Provide the [X, Y] coordinate of the cell's center where the given text is located.  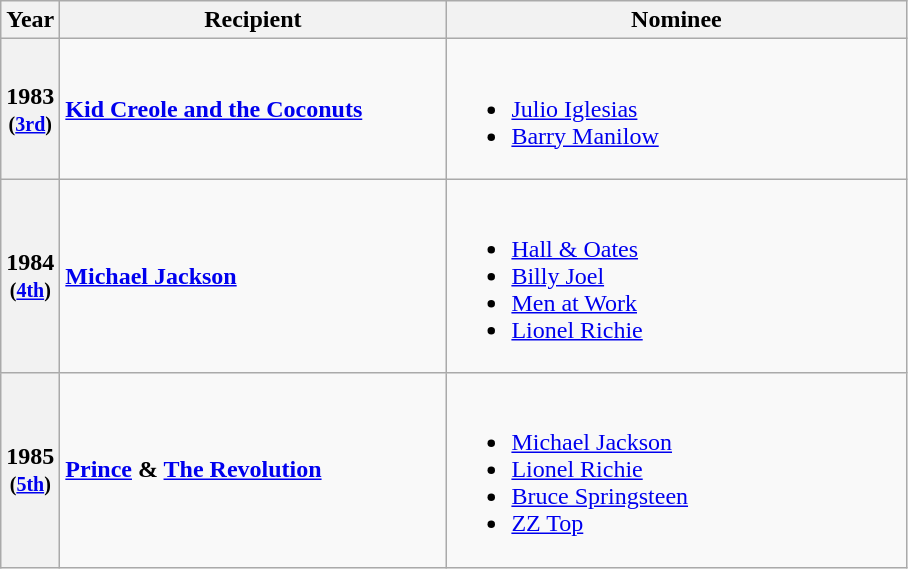
Michael Jackson [253, 276]
1983 (3rd) [30, 109]
Recipient [253, 20]
Kid Creole and the Coconuts [253, 109]
1985 (5th) [30, 470]
Michael JacksonLionel RichieBruce SpringsteenZZ Top [676, 470]
Nominee [676, 20]
1984 (4th) [30, 276]
Year [30, 20]
Hall & OatesBilly JoelMen at WorkLionel Richie [676, 276]
Julio IglesiasBarry Manilow [676, 109]
Prince & The Revolution [253, 470]
